Determine the (x, y) coordinate at the center of the cell enclosing the given text.  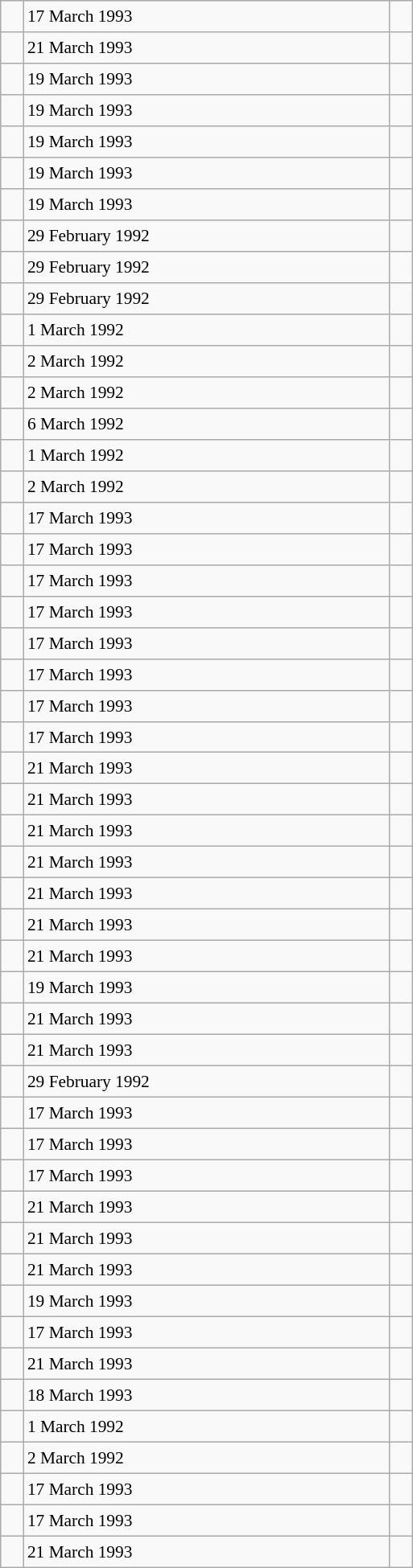
6 March 1992 (206, 423)
18 March 1993 (206, 1394)
